Scan for the cell matching the given text and deliver its (x, y) coordinate at center. 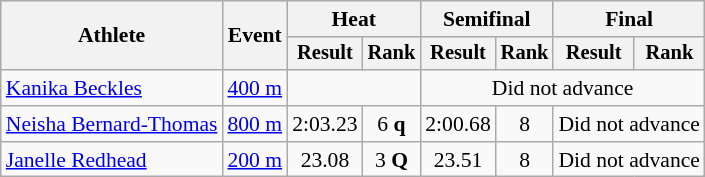
Semifinal (486, 19)
Final (629, 19)
Neisha Bernard-Thomas (112, 124)
8 (525, 124)
Athlete (112, 36)
400 m (254, 88)
Kanika Beckles (112, 88)
Event (254, 36)
Heat (354, 19)
2:00.68 (458, 124)
2:03.23 (324, 124)
6 q (392, 124)
800 m (254, 124)
